Capture the cell that displays the provided text and extract its [x, y] central coordinate. 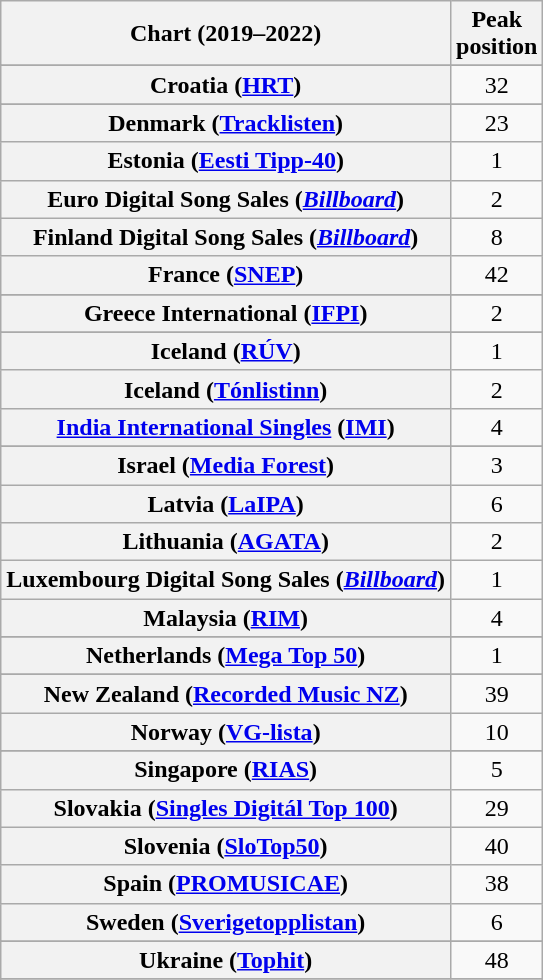
Norway (VG-lista) [226, 732]
Iceland (RÚV) [226, 351]
Netherlands (Mega Top 50) [226, 656]
32 [497, 85]
France (SNEP) [226, 275]
Malaysia (RIM) [226, 618]
23 [497, 123]
10 [497, 732]
48 [497, 960]
39 [497, 694]
Sweden (Sverigetopplistan) [226, 922]
Iceland (Tónlistinn) [226, 389]
Estonia (Eesti Tipp-40) [226, 161]
Singapore (RIAS) [226, 770]
Spain (PROMUSICAE) [226, 884]
Luxembourg Digital Song Sales (Billboard) [226, 580]
Greece International (IFPI) [226, 313]
Croatia (HRT) [226, 85]
Chart (2019–2022) [226, 34]
India International Singles (IMI) [226, 427]
Peakposition [497, 34]
Lithuania (AGATA) [226, 542]
42 [497, 275]
Finland Digital Song Sales (Billboard) [226, 237]
Latvia (LaIPA) [226, 503]
Euro Digital Song Sales (Billboard) [226, 199]
8 [497, 237]
38 [497, 884]
40 [497, 846]
29 [497, 808]
5 [497, 770]
Denmark (Tracklisten) [226, 123]
Slovenia (SloTop50) [226, 846]
Slovakia (Singles Digitál Top 100) [226, 808]
3 [497, 465]
Ukraine (Tophit) [226, 960]
Israel (Media Forest) [226, 465]
New Zealand (Recorded Music NZ) [226, 694]
